Return [x, y] of the center of cell containing provided text 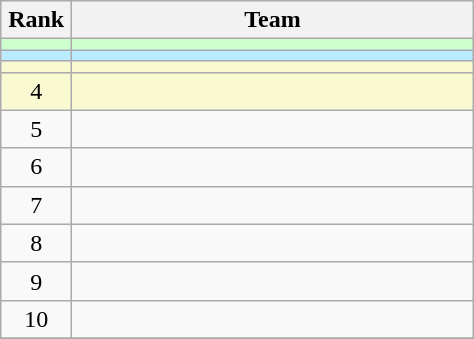
8 [36, 243]
7 [36, 205]
Team [273, 20]
5 [36, 129]
Rank [36, 20]
9 [36, 281]
10 [36, 319]
4 [36, 91]
6 [36, 167]
